Capture the cell that displays the provided text and extract its (X, Y) central coordinate. 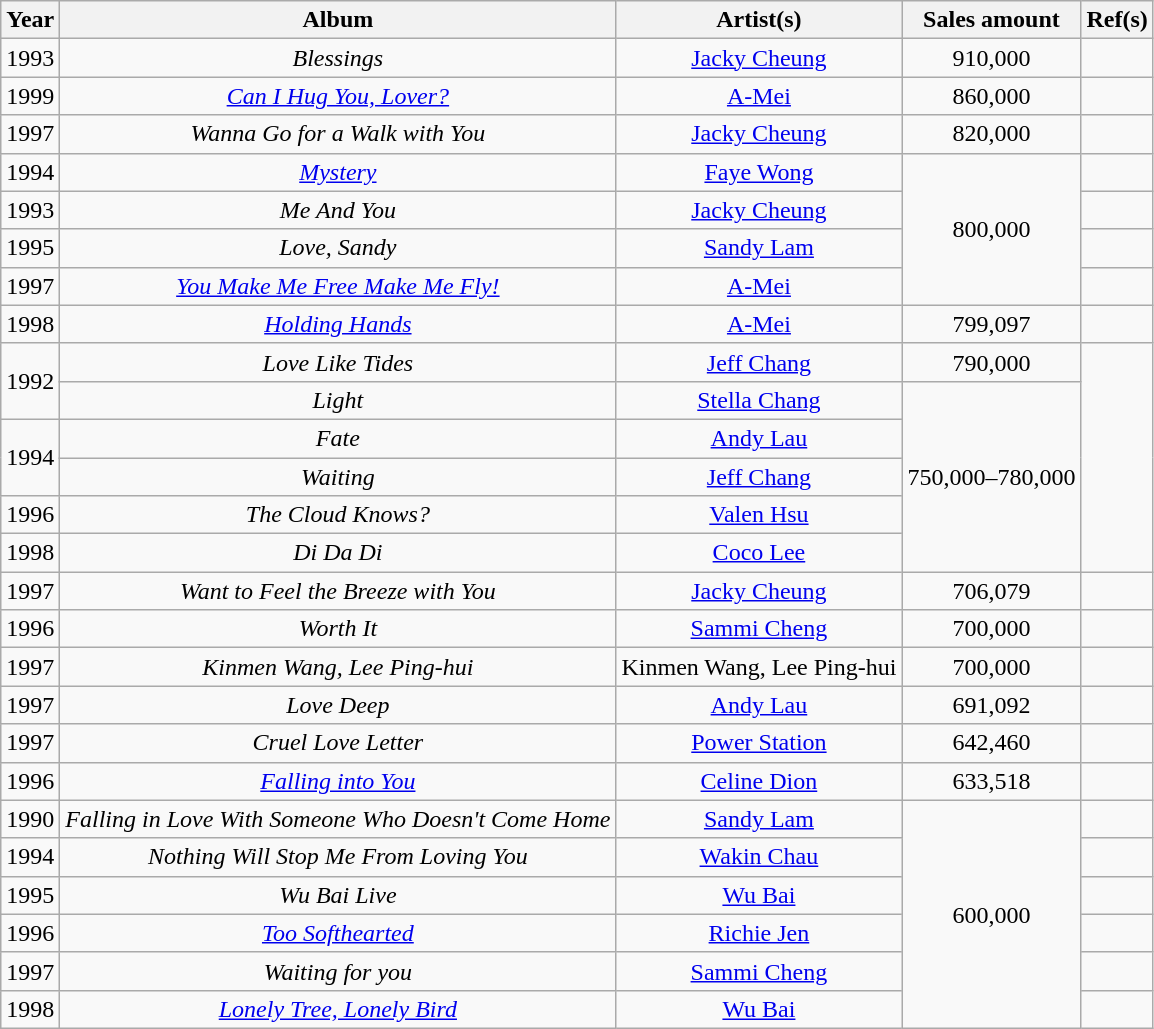
Wakin Chau (759, 857)
Sales amount (992, 20)
800,000 (992, 229)
Too Softhearted (338, 933)
Love, Sandy (338, 248)
Album (338, 20)
You Make Me Free Make Me Fly! (338, 286)
Richie Jen (759, 933)
910,000 (992, 58)
Holding Hands (338, 324)
Want to Feel the Breeze with You (338, 591)
820,000 (992, 134)
Coco Lee (759, 553)
799,097 (992, 324)
Blessings (338, 58)
1990 (30, 819)
Can I Hug You, Lover? (338, 96)
1992 (30, 381)
Me And You (338, 210)
Love Like Tides (338, 362)
600,000 (992, 914)
Waiting for you (338, 971)
Power Station (759, 743)
Waiting (338, 477)
Wu Bai Live (338, 895)
Falling in Love With Someone Who Doesn't Come Home (338, 819)
706,079 (992, 591)
790,000 (992, 362)
750,000–780,000 (992, 476)
Celine Dion (759, 781)
Artist(s) (759, 20)
Faye Wong (759, 172)
Cruel Love Letter (338, 743)
Wanna Go for a Walk with You (338, 134)
Love Deep (338, 705)
Light (338, 400)
Falling into You (338, 781)
The Cloud Knows? (338, 515)
Valen Hsu (759, 515)
Worth It (338, 629)
642,460 (992, 743)
Lonely Tree, Lonely Bird (338, 1009)
691,092 (992, 705)
Ref(s) (1117, 20)
Nothing Will Stop Me From Loving You (338, 857)
Stella Chang (759, 400)
Year (30, 20)
Fate (338, 438)
860,000 (992, 96)
1999 (30, 96)
Mystery (338, 172)
633,518 (992, 781)
Di Da Di (338, 553)
